For the text-containing cell, return its midpoint in [x, y] coordinate format. 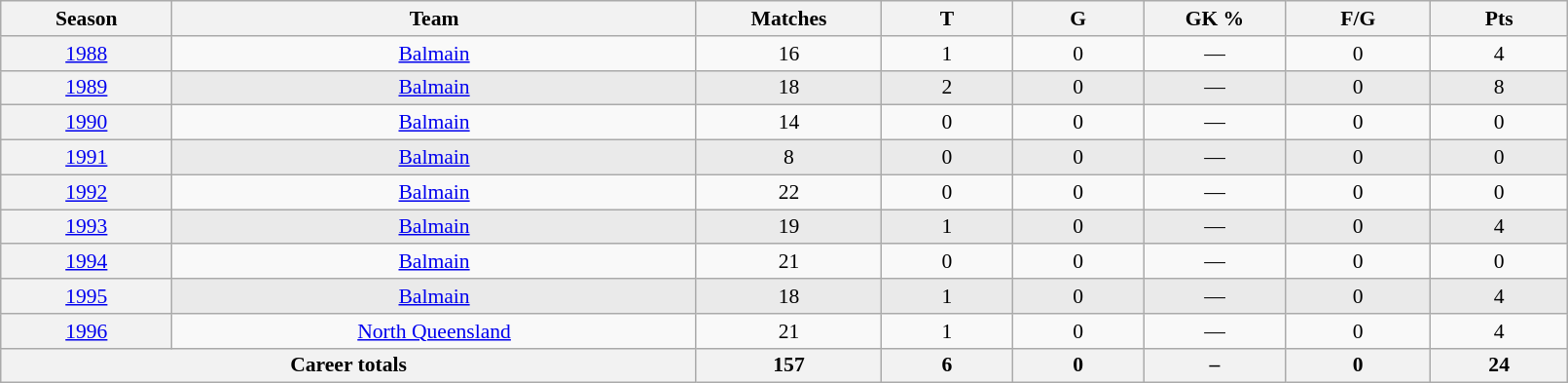
1990 [87, 123]
1988 [87, 54]
22 [788, 192]
F/G [1358, 19]
Pts [1499, 19]
6 [948, 365]
1994 [87, 262]
14 [788, 123]
Season [87, 19]
1995 [87, 296]
1996 [87, 331]
Team [434, 19]
G [1078, 19]
1992 [87, 192]
1993 [87, 227]
24 [1499, 365]
– [1215, 365]
GK % [1215, 19]
Matches [788, 19]
North Queensland [434, 331]
Career totals [348, 365]
T [948, 19]
16 [788, 54]
1991 [87, 158]
19 [788, 227]
2 [948, 88]
157 [788, 365]
1989 [87, 88]
